Return (x, y) of the center of cell containing provided text 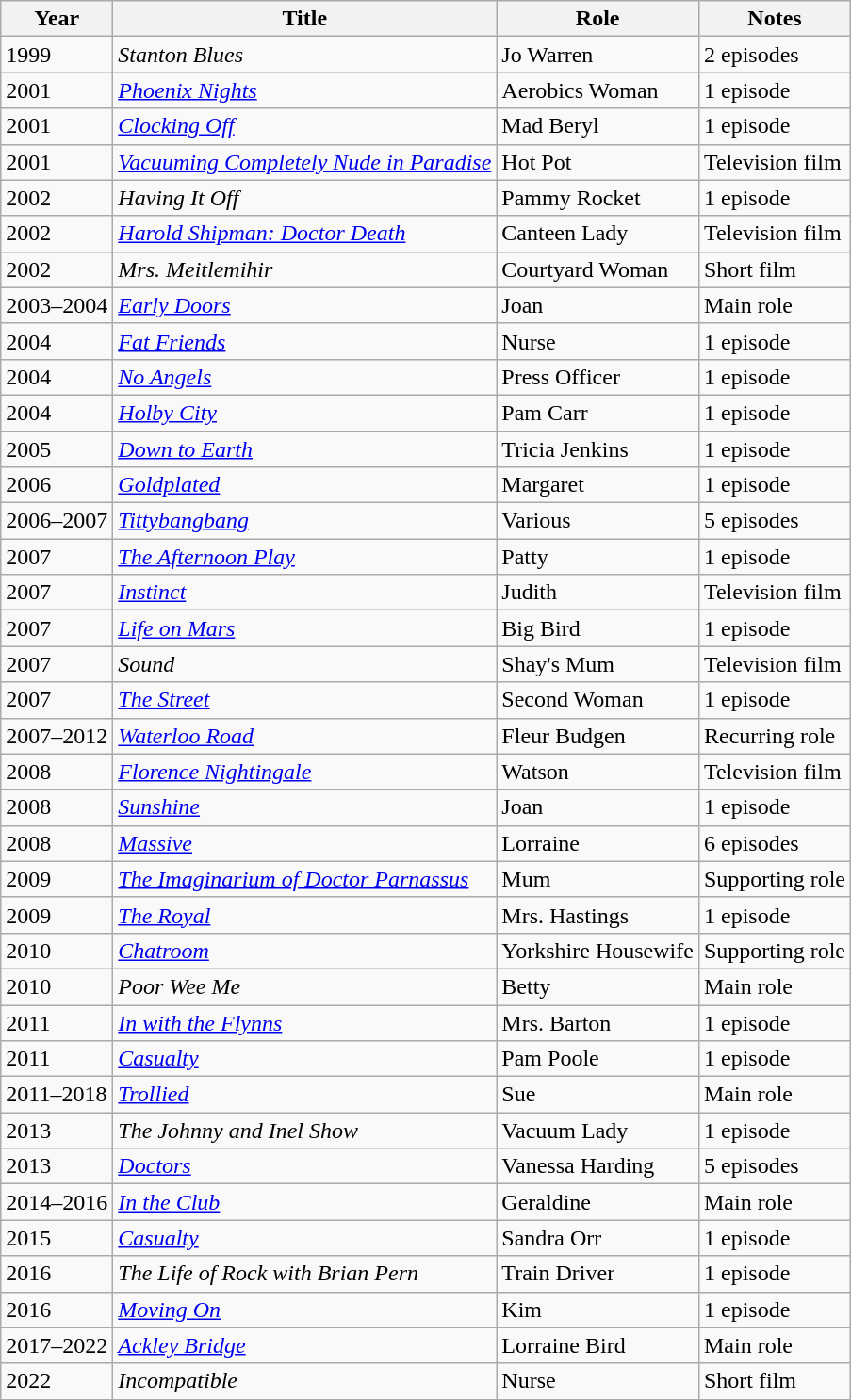
Sunshine (305, 807)
Watson (597, 772)
Phoenix Nights (305, 90)
The Imaginarium of Doctor Parnassus (305, 879)
Holby City (305, 413)
Pammy Rocket (597, 198)
Margaret (597, 485)
Chatroom (305, 951)
Big Bird (597, 628)
2011–2018 (57, 1095)
Florence Nightingale (305, 772)
Sound (305, 664)
The Johnny and Inel Show (305, 1131)
Canteen Lady (597, 234)
Sandra Orr (597, 1238)
1999 (57, 55)
Title (305, 19)
Aerobics Woman (597, 90)
Pam Carr (597, 413)
Early Doors (305, 305)
Role (597, 19)
The Afternoon Play (305, 557)
Vacuum Lady (597, 1131)
Notes (775, 19)
Stanton Blues (305, 55)
Clocking Off (305, 126)
Mum (597, 879)
Goldplated (305, 485)
Judith (597, 593)
Instinct (305, 593)
Massive (305, 843)
Having It Off (305, 198)
Poor Wee Me (305, 986)
Fat Friends (305, 341)
Waterloo Road (305, 736)
Shay's Mum (597, 664)
2005 (57, 449)
In with the Flynns (305, 1022)
Trollied (305, 1095)
Lorraine (597, 843)
Hot Pot (597, 162)
Mrs. Meitlemihir (305, 269)
Various (597, 521)
Ackley Bridge (305, 1345)
Tittybangbang (305, 521)
Press Officer (597, 377)
Mad Beryl (597, 126)
Geraldine (597, 1202)
Sue (597, 1095)
Vacuuming Completely Nude in Paradise (305, 162)
Life on Mars (305, 628)
2006 (57, 485)
2 episodes (775, 55)
In the Club (305, 1202)
2007–2012 (57, 736)
Patty (597, 557)
The Life of Rock with Brian Pern (305, 1274)
Mrs. Barton (597, 1022)
6 episodes (775, 843)
Moving On (305, 1310)
Doctors (305, 1166)
Train Driver (597, 1274)
Kim (597, 1310)
2015 (57, 1238)
Vanessa Harding (597, 1166)
2003–2004 (57, 305)
Incompatible (305, 1381)
The Street (305, 700)
Second Woman (597, 700)
2022 (57, 1381)
Recurring role (775, 736)
Harold Shipman: Doctor Death (305, 234)
Courtyard Woman (597, 269)
The Royal (305, 915)
Betty (597, 986)
Lorraine Bird (597, 1345)
Yorkshire Housewife (597, 951)
Tricia Jenkins (597, 449)
No Angels (305, 377)
Pam Poole (597, 1059)
Year (57, 19)
2014–2016 (57, 1202)
2017–2022 (57, 1345)
2006–2007 (57, 521)
Fleur Budgen (597, 736)
Down to Earth (305, 449)
Jo Warren (597, 55)
Mrs. Hastings (597, 915)
